Extract the (x, y) coordinate from the center of the cell holding the provided text.  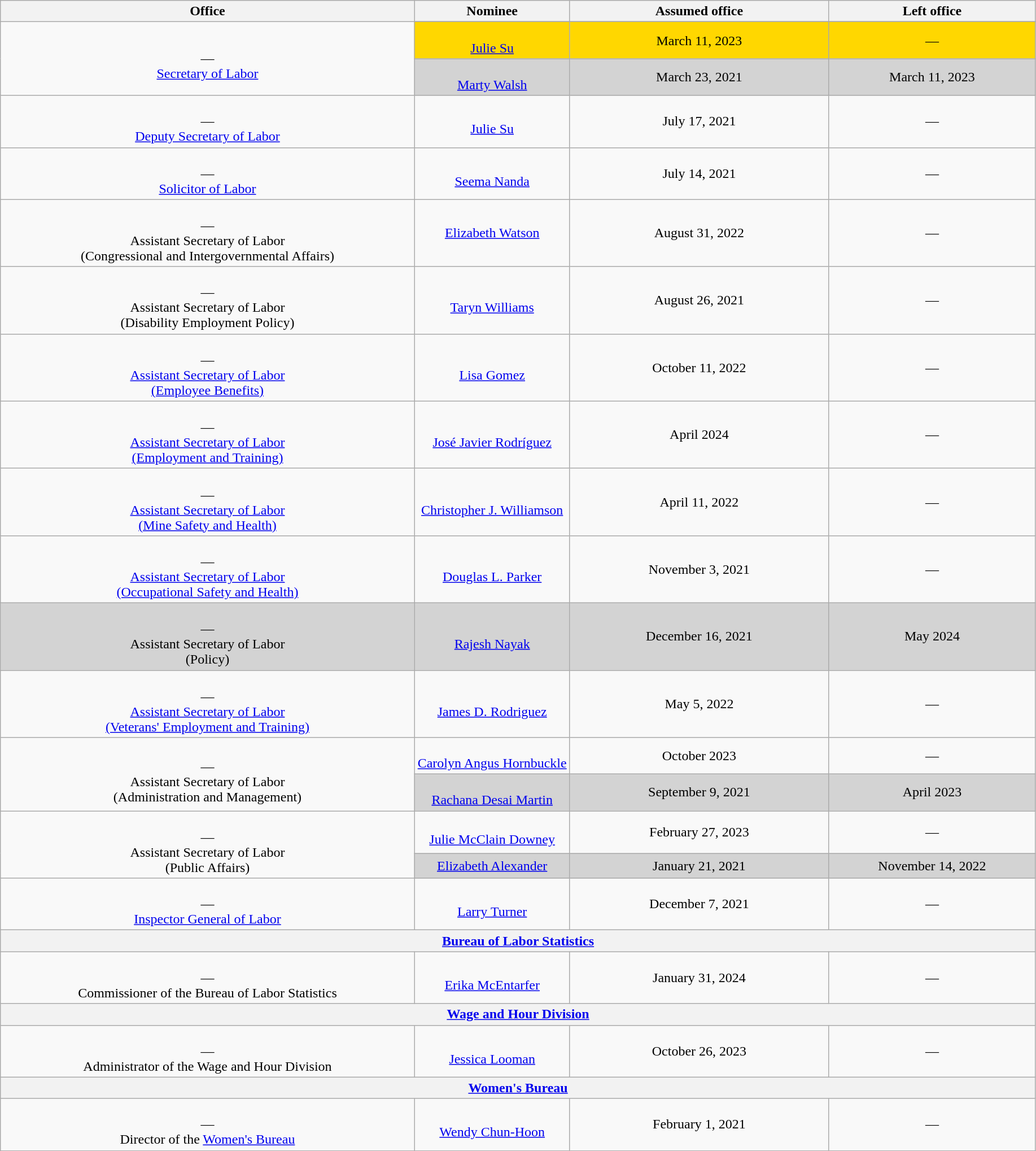
—Assistant Secretary of Labor(Congressional and Intergovernmental Affairs) (208, 233)
November 3, 2021 (699, 569)
April 2024 (699, 435)
Wage and Hour Division (518, 1014)
January 31, 2024 (699, 978)
August 31, 2022 (699, 233)
February 1, 2021 (699, 1124)
—Assistant Secretary of Labor(Disability Employment Policy) (208, 300)
December 7, 2021 (699, 904)
Taryn Williams (492, 300)
September 9, 2021 (699, 793)
—Commissioner of the Bureau of Labor Statistics (208, 978)
—Assistant Secretary of Labor(Mine Safety and Health) (208, 502)
May 2024 (933, 636)
—Assistant Secretary of Labor(Veterans' Employment and Training) (208, 704)
—Inspector General of Labor (208, 904)
—Assistant Secretary of Labor(Employment and Training) (208, 435)
October 26, 2023 (699, 1051)
December 16, 2021 (699, 636)
James D. Rodriguez (492, 704)
Office (208, 11)
José Javier Rodríguez (492, 435)
Left office (933, 11)
Women's Bureau (518, 1088)
July 17, 2021 (699, 121)
—Assistant Secretary of Labor(Administration and Management) (208, 774)
Carolyn Angus Hornbuckle (492, 756)
Nominee (492, 11)
Wendy Chun-Hoon (492, 1124)
March 23, 2021 (699, 77)
February 27, 2023 (699, 832)
Seema Nanda (492, 173)
Elizabeth Watson (492, 233)
—Administrator of the Wage and Hour Division (208, 1051)
Julie McClain Downey (492, 832)
Rajesh Nayak (492, 636)
Erika McEntarfer (492, 978)
—Solicitor of Labor (208, 173)
Assumed office (699, 11)
October 11, 2022 (699, 367)
January 21, 2021 (699, 866)
—Director of the Women's Bureau (208, 1124)
—Assistant Secretary of Labor(Public Affairs) (208, 845)
Douglas L. Parker (492, 569)
—Secretary of Labor (208, 59)
April 2023 (933, 793)
April 11, 2022 (699, 502)
May 5, 2022 (699, 704)
Marty Walsh (492, 77)
October 2023 (699, 756)
Elizabeth Alexander (492, 866)
Lisa Gomez (492, 367)
August 26, 2021 (699, 300)
Rachana Desai Martin (492, 793)
July 14, 2021 (699, 173)
Christopher J. Williamson (492, 502)
November 14, 2022 (933, 866)
Jessica Looman (492, 1051)
—Deputy Secretary of Labor (208, 121)
—Assistant Secretary of Labor(Employee Benefits) (208, 367)
Bureau of Labor Statistics (518, 941)
Larry Turner (492, 904)
—Assistant Secretary of Labor(Occupational Safety and Health) (208, 569)
—Assistant Secretary of Labor(Policy) (208, 636)
